Provide the (X, Y) coordinate of the cell's center where the given text is located.  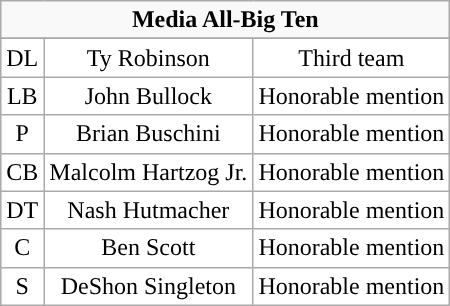
LB (22, 96)
S (22, 286)
P (22, 134)
Brian Buschini (148, 134)
C (22, 248)
Malcolm Hartzog Jr. (148, 172)
DT (22, 210)
Third team (352, 58)
John Bullock (148, 96)
Ben Scott (148, 248)
Media All-Big Ten (226, 20)
CB (22, 172)
Nash Hutmacher (148, 210)
DL (22, 58)
DeShon Singleton (148, 286)
Ty Robinson (148, 58)
